Scan for the cell matching the given text and deliver its (x, y) coordinate at center. 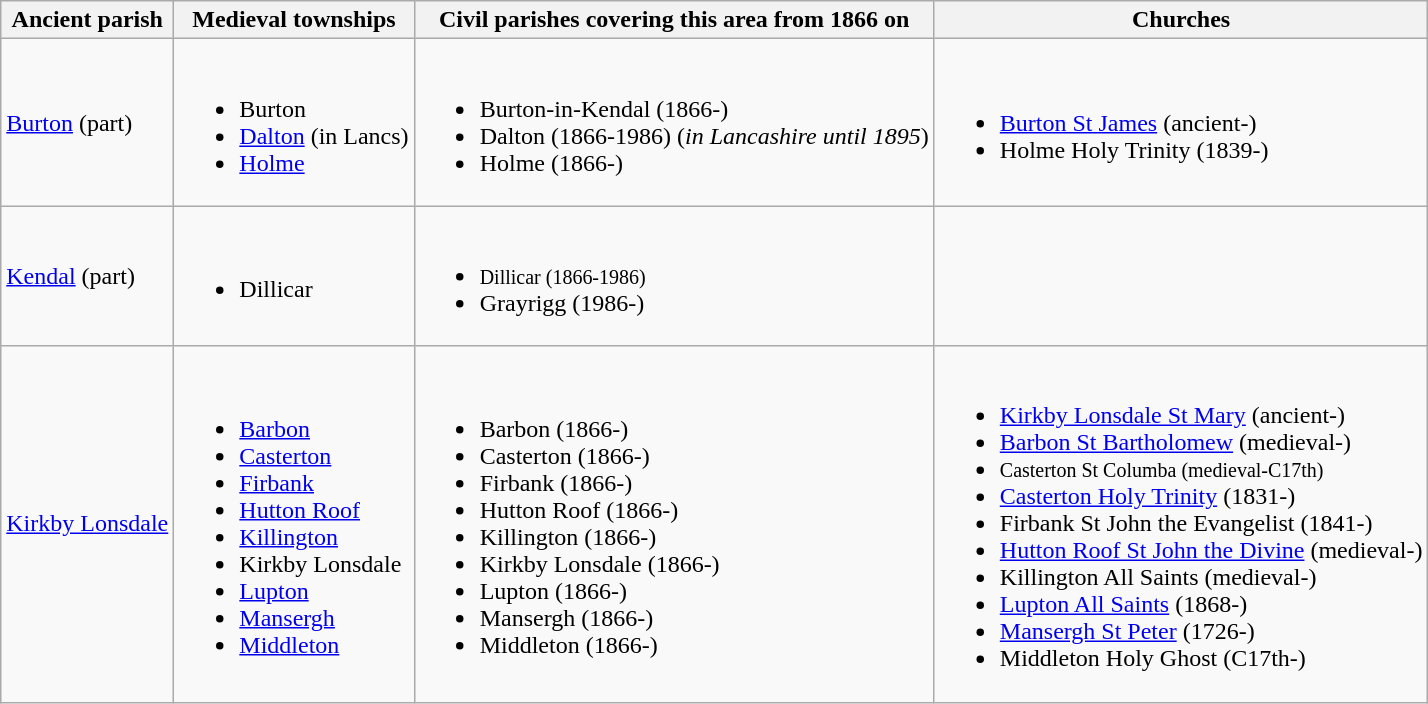
Kirkby Lonsdale (88, 524)
Burton St James (ancient-)Holme Holy Trinity (1839-) (1181, 122)
BurtonDalton (in Lancs)Holme (294, 122)
Civil parishes covering this area from 1866 on (674, 20)
Churches (1181, 20)
Dillicar (1866-1986)Grayrigg (1986-) (674, 276)
Kendal (part) (88, 276)
Burton (part) (88, 122)
BarbonCastertonFirbankHutton RoofKillingtonKirkby LonsdaleLuptonManserghMiddleton (294, 524)
Medieval townships (294, 20)
Dillicar (294, 276)
Ancient parish (88, 20)
Burton-in-Kendal (1866-)Dalton (1866-1986) (in Lancashire until 1895)Holme (1866-) (674, 122)
